Locate the cell with the specified text and output its [X, Y] center coordinate. 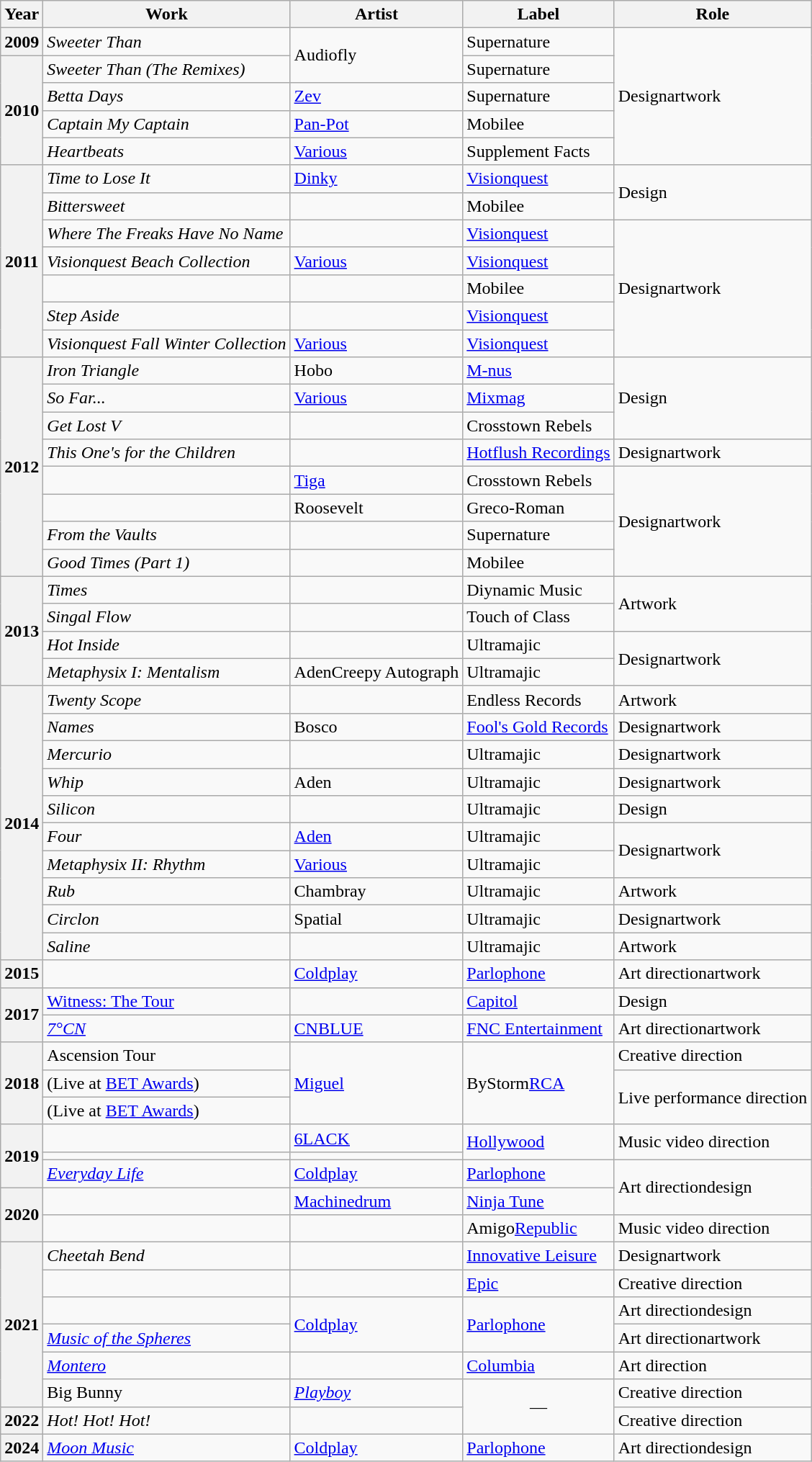
Visionquest Beach Collection [167, 261]
Silicon [167, 810]
Diynamic Music [538, 590]
FNC Entertainment [538, 1028]
Mixmag [538, 398]
Iron Triangle [167, 371]
Roosevelt [376, 508]
Live performance direction [713, 1097]
Get Lost V [167, 426]
Dinky [376, 179]
Times [167, 590]
Metaphysix I: Mentalism [167, 672]
Good Times (Part 1) [167, 562]
Epic [538, 1283]
Bittersweet [167, 206]
Innovative Leisure [538, 1256]
Hobo [376, 371]
6LACK [376, 1138]
From the Vaults [167, 535]
2013 [22, 631]
Moon Music [167, 1448]
Time to Lose It [167, 179]
Montero [167, 1365]
Chambray [376, 892]
AdenCreepy Autograph [376, 672]
Endless Records [538, 699]
Names [167, 727]
2011 [22, 261]
2018 [22, 1083]
Twenty Scope [167, 699]
2015 [22, 974]
Four [167, 837]
Witness: The Tour [167, 1001]
2019 [22, 1155]
Circlon [167, 919]
AmigoRepublic [538, 1229]
Year [22, 14]
Tiga [376, 480]
Rub [167, 892]
Hot! Hot! Hot! [167, 1420]
Visionquest Fall Winter Collection [167, 344]
Sweeter Than [167, 42]
2020 [22, 1214]
Big Bunny [167, 1393]
Artist [376, 14]
Hollywood [538, 1142]
Saline [167, 946]
Greco-Roman [538, 508]
2024 [22, 1448]
Metaphysix II: Rhythm [167, 864]
Hotflush Recordings [538, 453]
2010 [22, 110]
Pan-Pot [376, 124]
2009 [22, 42]
2022 [22, 1420]
Work [167, 14]
2021 [22, 1324]
Supplement Facts [538, 151]
Capitol [538, 1001]
Art direction [713, 1365]
Mercurio [167, 754]
Bosco [376, 727]
7°CN [167, 1028]
Ascension Tour [167, 1056]
Touch of Class [538, 617]
Captain My Captain [167, 124]
— [538, 1407]
Spatial [376, 919]
Role [713, 14]
This One's for the Children [167, 453]
CNBLUE [376, 1028]
Where The Freaks Have No Name [167, 233]
Music of the Spheres [167, 1338]
Label [538, 14]
Heartbeats [167, 151]
Fool's Gold Records [538, 727]
Audiofly [376, 55]
2017 [22, 1015]
Machinedrum [376, 1201]
Whip [167, 781]
Everyday Life [167, 1173]
Betta Days [167, 97]
2014 [22, 822]
Sweeter Than (The Remixes) [167, 69]
So Far... [167, 398]
2012 [22, 467]
Columbia [538, 1365]
ByStormRCA [538, 1083]
Playboy [376, 1393]
Cheetah Bend [167, 1256]
Singal Flow [167, 617]
Zev [376, 97]
Hot Inside [167, 645]
Step Aside [167, 315]
Ninja Tune [538, 1201]
M-nus [538, 371]
Miguel [376, 1083]
